From the cell containing the given text, extract its center point as (X, Y) coordinate. 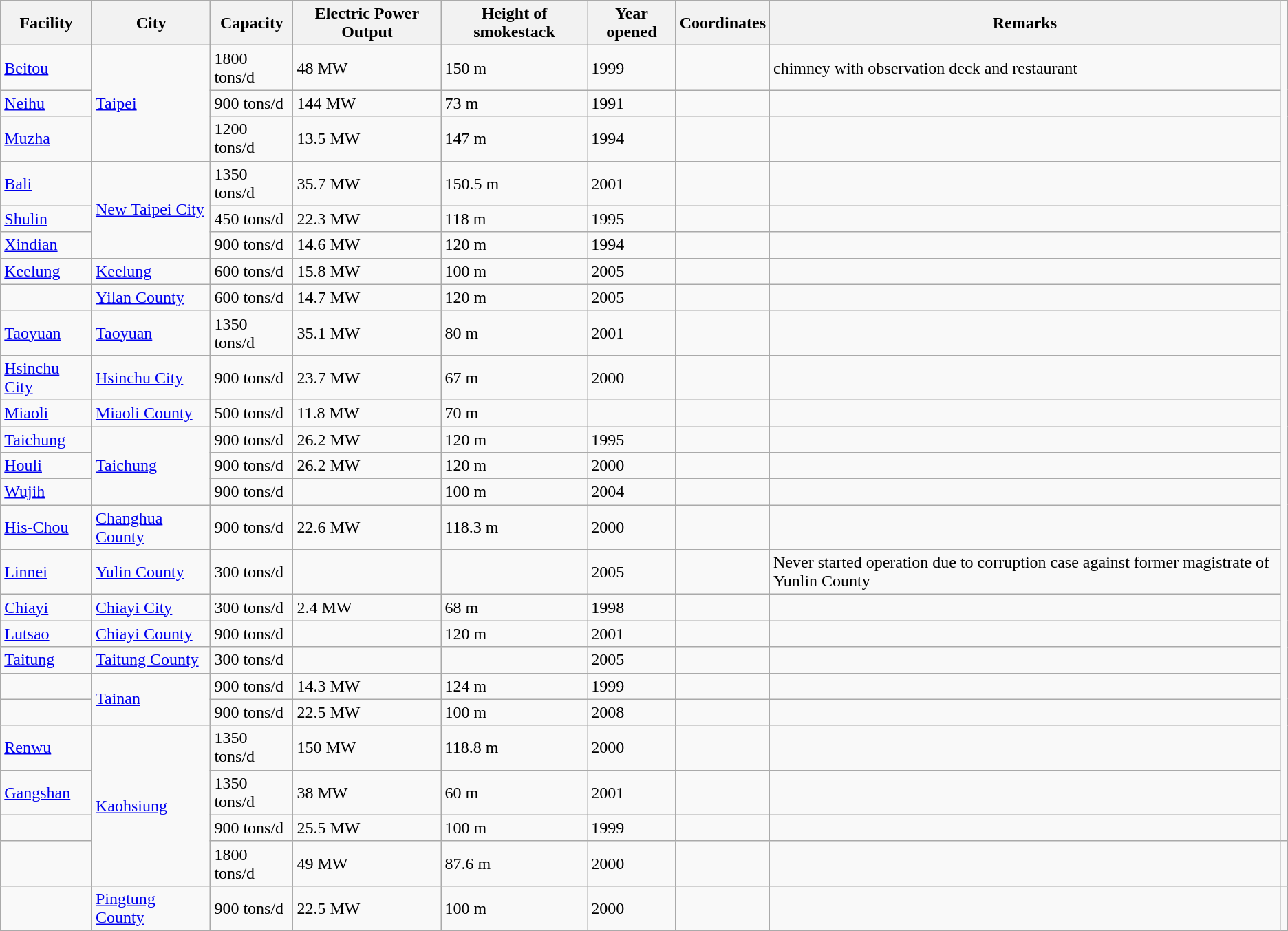
Remarks (1025, 23)
87.6 m (515, 863)
35.1 MW (367, 333)
Electric Power Output (367, 23)
150 MW (367, 747)
22.3 MW (367, 219)
80 m (515, 333)
11.8 MW (367, 413)
118.3 m (515, 527)
147 m (515, 139)
Capacity (252, 23)
His-Chou (47, 527)
Bali (47, 183)
14.7 MW (367, 297)
1991 (632, 103)
48 MW (367, 67)
Miaoli County (151, 413)
Xindian (47, 245)
New Taipei City (151, 209)
25.5 MW (367, 828)
Never started operation due to corruption case against former magistrate of Yunlin County (1025, 572)
38 MW (367, 793)
Gangshan (47, 793)
15.8 MW (367, 271)
Linnei (47, 572)
Yilan County (151, 297)
67 m (515, 377)
124 m (515, 686)
Wujih (47, 492)
1998 (632, 608)
118.8 m (515, 747)
Height of smokestack (515, 23)
49 MW (367, 863)
Muzha (47, 139)
13.5 MW (367, 139)
Taitung (47, 660)
150.5 m (515, 183)
Coordinates (722, 23)
Houli (47, 466)
Kaohsiung (151, 805)
Miaoli (47, 413)
450 tons/d (252, 219)
14.6 MW (367, 245)
City (151, 23)
73 m (515, 103)
Neihu (47, 103)
Shulin (47, 219)
14.3 MW (367, 686)
2004 (632, 492)
Beitou (47, 67)
Facility (47, 23)
Pingtung County (151, 908)
Renwu (47, 747)
2.4 MW (367, 608)
Year opened (632, 23)
60 m (515, 793)
35.7 MW (367, 183)
Chiayi (47, 608)
Chiayi City (151, 608)
500 tons/d (252, 413)
144 MW (367, 103)
68 m (515, 608)
Yulin County (151, 572)
2008 (632, 712)
Chiayi County (151, 634)
70 m (515, 413)
23.7 MW (367, 377)
1200 tons/d (252, 139)
Taipei (151, 103)
22.6 MW (367, 527)
Tainan (151, 699)
118 m (515, 219)
Changhua County (151, 527)
150 m (515, 67)
Lutsao (47, 634)
Taitung County (151, 660)
chimney with observation deck and restaurant (1025, 67)
